From the cell containing the given text, extract its center point as (X, Y) coordinate. 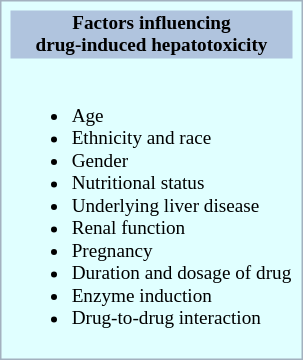
Factors influencing drug-induced hepatotoxicity (152, 34)
